Detect which cell encompasses the target text, then output its [x, y] center coordinate. 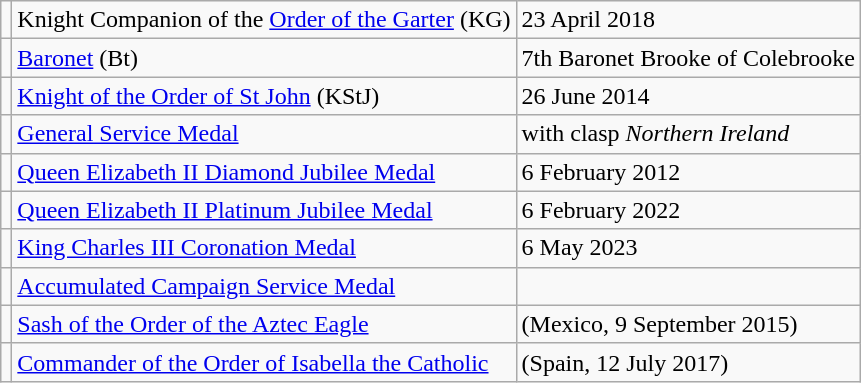
23 April 2018 [688, 20]
Queen Elizabeth II Diamond Jubilee Medal [264, 172]
6 February 2022 [688, 210]
King Charles III Coronation Medal [264, 248]
6 May 2023 [688, 248]
7th Baronet Brooke of Colebrooke [688, 58]
Commander of the Order of Isabella the Catholic [264, 362]
Accumulated Campaign Service Medal [264, 286]
Knight Companion of the Order of the Garter (KG) [264, 20]
26 June 2014 [688, 96]
General Service Medal [264, 134]
with clasp Northern Ireland [688, 134]
(Mexico, 9 September 2015) [688, 324]
6 February 2012 [688, 172]
Queen Elizabeth II Platinum Jubilee Medal [264, 210]
(Spain, 12 July 2017) [688, 362]
Baronet (Bt) [264, 58]
Knight of the Order of St John (KStJ) [264, 96]
Sash of the Order of the Aztec Eagle [264, 324]
